Determine the (x, y) coordinate at the center of the cell enclosing the given text.  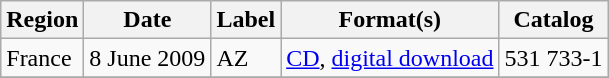
Date (148, 20)
CD, digital download (390, 58)
8 June 2009 (148, 58)
531 733-1 (554, 58)
Format(s) (390, 20)
Region (42, 20)
Catalog (554, 20)
Label (246, 20)
AZ (246, 58)
France (42, 58)
